Find where the given text appears and provide that cell's center as [x, y] coordinate. 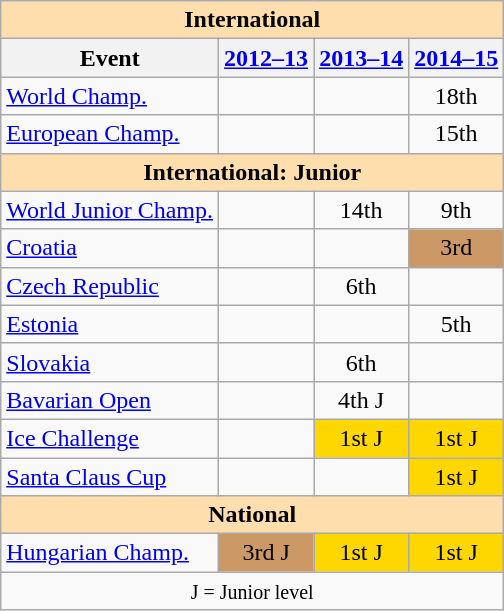
Event [110, 58]
3rd [456, 248]
Croatia [110, 248]
Estonia [110, 324]
World Junior Champ. [110, 210]
Santa Claus Cup [110, 477]
Bavarian Open [110, 400]
Hungarian Champ. [110, 553]
3rd J [266, 553]
2013–14 [362, 58]
J = Junior level [252, 591]
2014–15 [456, 58]
15th [456, 134]
World Champ. [110, 96]
18th [456, 96]
European Champ. [110, 134]
14th [362, 210]
Czech Republic [110, 286]
9th [456, 210]
Slovakia [110, 362]
International: Junior [252, 172]
5th [456, 324]
International [252, 20]
National [252, 515]
2012–13 [266, 58]
4th J [362, 400]
Ice Challenge [110, 438]
